Scan for the cell matching the given text and deliver its (X, Y) coordinate at center. 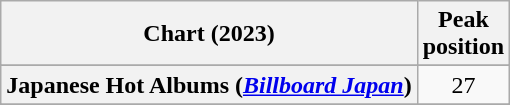
27 (463, 85)
Peakposition (463, 34)
Chart (2023) (209, 34)
Japanese Hot Albums (Billboard Japan) (209, 85)
